From the cell containing the given text, extract its center point as [X, Y] coordinate. 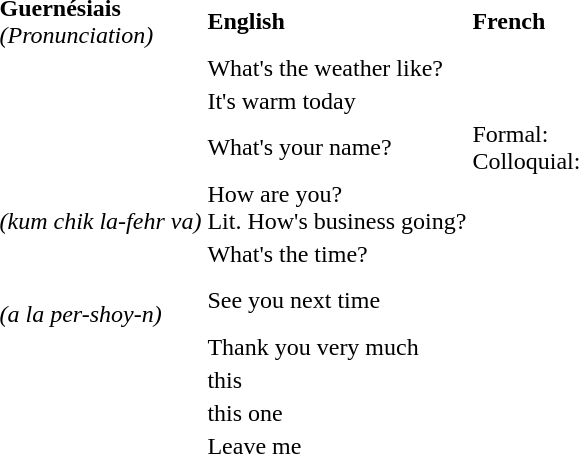
this [337, 380]
What's the time? [337, 254]
Thank you very much [337, 347]
It's warm today [337, 101]
See you next time [337, 300]
this one [337, 413]
How are you?Lit. How's business going? [337, 208]
What's the weather like? [337, 68]
What's your name? [337, 148]
